Determine the (X, Y) coordinate at the center of the cell enclosing the given text.  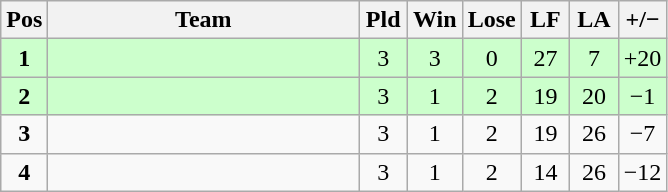
7 (594, 58)
27 (546, 58)
LF (546, 20)
+20 (642, 58)
4 (24, 172)
−7 (642, 134)
−12 (642, 172)
0 (492, 58)
Team (204, 20)
20 (594, 96)
14 (546, 172)
Win (434, 20)
Lose (492, 20)
Pld (384, 20)
Pos (24, 20)
+/− (642, 20)
LA (594, 20)
−1 (642, 96)
